Extract the (X, Y) coordinate from the center of the cell holding the provided text.  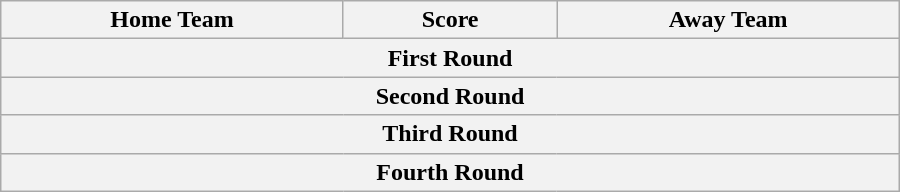
Second Round (450, 96)
Away Team (728, 20)
First Round (450, 58)
Fourth Round (450, 172)
Home Team (172, 20)
Third Round (450, 134)
Score (450, 20)
